Search for the cell housing the specified text and yield its [X, Y] center coordinate. 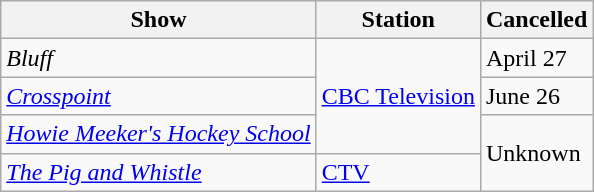
The Pig and Whistle [158, 172]
Unknown [536, 153]
Howie Meeker's Hockey School [158, 134]
CTV [398, 172]
June 26 [536, 96]
Station [398, 20]
Bluff [158, 58]
Cancelled [536, 20]
April 27 [536, 58]
CBC Television [398, 96]
Crosspoint [158, 96]
Show [158, 20]
